Locate the cell with the specified text and output its (x, y) center coordinate. 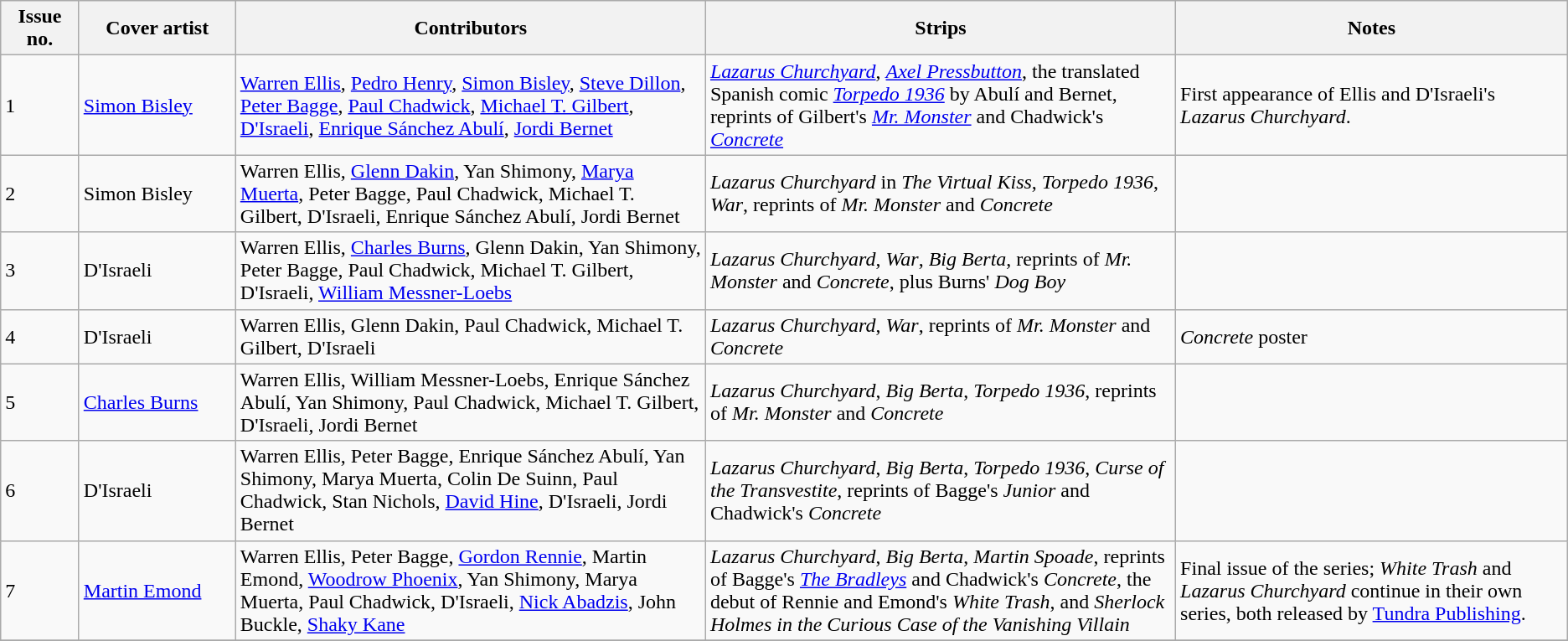
Charles Burns (157, 402)
Concrete poster (1372, 337)
3 (40, 271)
Warren Ellis, Pedro Henry, Simon Bisley, Steve Dillon, Peter Bagge, Paul Chadwick, Michael T. Gilbert, D'Israeli, Enrique Sánchez Abulí, Jordi Bernet (471, 106)
Lazarus Churchyard, Big Berta, Torpedo 1936, Curse of the Transvestite, reprints of Bagge's Junior and Chadwick's Concrete (940, 491)
Martin Emond (157, 590)
Warren Ellis, Glenn Dakin, Paul Chadwick, Michael T. Gilbert, D'Israeli (471, 337)
Lazarus Churchyard in The Virtual Kiss, Torpedo 1936, War, reprints of Mr. Monster and Concrete (940, 194)
Lazarus Churchyard, Big Berta, Torpedo 1936, reprints of Mr. Monster and Concrete (940, 402)
Lazarus Churchyard, War, Big Berta, reprints of Mr. Monster and Concrete, plus Burns' Dog Boy (940, 271)
Issue no. (40, 28)
7 (40, 590)
6 (40, 491)
Contributors (471, 28)
Warren Ellis, Glenn Dakin, Yan Shimony, Marya Muerta, Peter Bagge, Paul Chadwick, Michael T. Gilbert, D'Israeli, Enrique Sánchez Abulí, Jordi Bernet (471, 194)
Warren Ellis, William Messner-Loebs, Enrique Sánchez Abulí, Yan Shimony, Paul Chadwick, Michael T. Gilbert, D'Israeli, Jordi Bernet (471, 402)
1 (40, 106)
4 (40, 337)
Strips (940, 28)
Warren Ellis, Charles Burns, Glenn Dakin, Yan Shimony, Peter Bagge, Paul Chadwick, Michael T. Gilbert, D'Israeli, William Messner-Loebs (471, 271)
Notes (1372, 28)
Lazarus Churchyard, War, reprints of Mr. Monster and Concrete (940, 337)
Final issue of the series; White Trash and Lazarus Churchyard continue in their own series, both released by Tundra Publishing. (1372, 590)
Cover artist (157, 28)
First appearance of Ellis and D'Israeli's Lazarus Churchyard. (1372, 106)
2 (40, 194)
5 (40, 402)
